Find where the given text appears and provide that cell's center as (X, Y) coordinate. 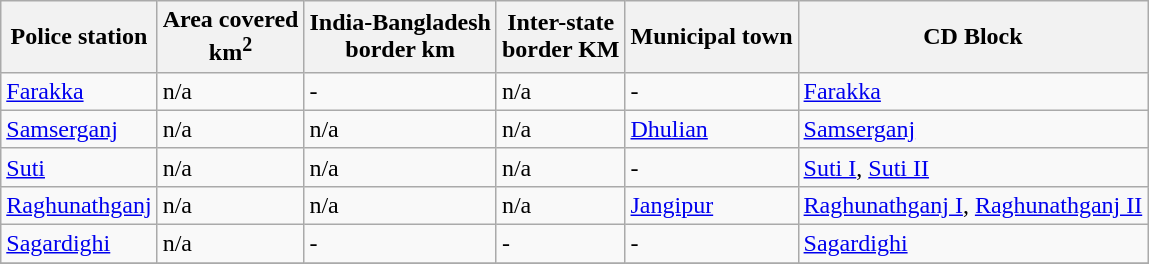
Suti I, Suti II (973, 167)
Jangipur (712, 205)
India-Bangladesh border km (400, 37)
CD Block (973, 37)
Area coveredkm2 (230, 37)
Suti (79, 167)
Police station (79, 37)
Dhulian (712, 129)
Raghunathganj I, Raghunathganj II (973, 205)
Municipal town (712, 37)
Raghunathganj (79, 205)
Inter-stateborder KM (560, 37)
